Output the [X, Y] coordinate of the center of the cell containing the given text.  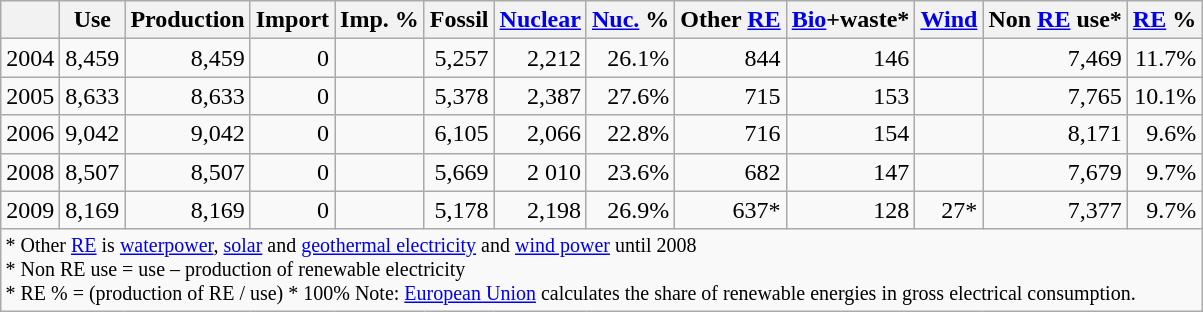
7,469 [1055, 58]
Non RE use* [1055, 20]
27* [949, 210]
715 [730, 96]
637* [730, 210]
2 010 [540, 172]
2,212 [540, 58]
6,105 [459, 134]
716 [730, 134]
23.6% [630, 172]
22.8% [630, 134]
Nuc. % [630, 20]
10.1% [1164, 96]
7,679 [1055, 172]
Use [92, 20]
153 [850, 96]
5,378 [459, 96]
7,377 [1055, 210]
11.7% [1164, 58]
2005 [30, 96]
Other RE [730, 20]
Fossil [459, 20]
RE % [1164, 20]
5,257 [459, 58]
2008 [30, 172]
682 [730, 172]
26.9% [630, 210]
154 [850, 134]
Wind [949, 20]
844 [730, 58]
9.6% [1164, 134]
Production [188, 20]
7,765 [1055, 96]
147 [850, 172]
5,178 [459, 210]
2,198 [540, 210]
5,669 [459, 172]
2009 [30, 210]
2,387 [540, 96]
Bio+waste* [850, 20]
146 [850, 58]
8,171 [1055, 134]
Import [292, 20]
2,066 [540, 134]
26.1% [630, 58]
Nuclear [540, 20]
128 [850, 210]
Imp. % [380, 20]
2004 [30, 58]
27.6% [630, 96]
2006 [30, 134]
